Detect which cell encompasses the target text, then output its [X, Y] center coordinate. 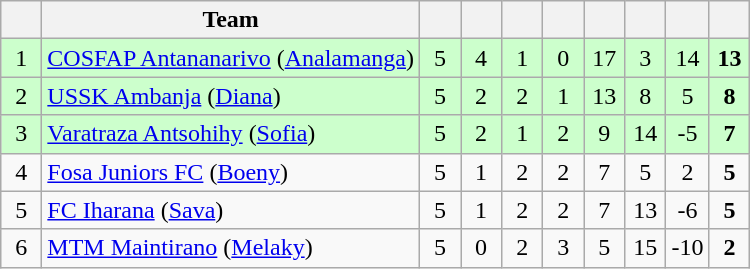
MTM Maintirano (Melaky) [231, 248]
Fosa Juniors FC (Boeny) [231, 172]
17 [604, 58]
FC Iharana (Sava) [231, 210]
Team [231, 20]
-6 [688, 210]
-10 [688, 248]
9 [604, 134]
Varatraza Antsohihy (Sofia) [231, 134]
15 [646, 248]
6 [22, 248]
-5 [688, 134]
USSK Ambanja (Diana) [231, 96]
COSFAP Antananarivo (Analamanga) [231, 58]
